Extract the [x, y] coordinate from the center of the cell holding the provided text.  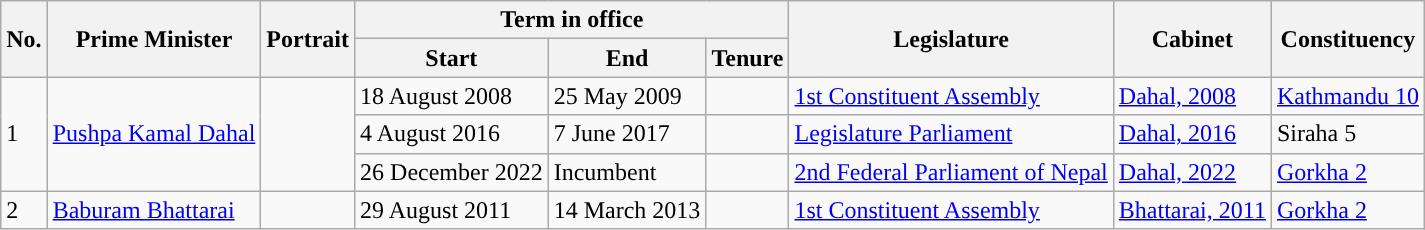
18 August 2008 [452, 96]
4 August 2016 [452, 134]
Legislature [951, 39]
Term in office [572, 20]
Constituency [1348, 39]
2 [24, 210]
Dahal, 2008 [1192, 96]
Siraha 5 [1348, 134]
1 [24, 134]
Baburam Bhattarai [154, 210]
7 June 2017 [627, 134]
Pushpa Kamal Dahal [154, 134]
Tenure [748, 58]
29 August 2011 [452, 210]
Kathmandu 10 [1348, 96]
25 May 2009 [627, 96]
Dahal, 2022 [1192, 172]
14 March 2013 [627, 210]
Incumbent [627, 172]
Dahal, 2016 [1192, 134]
2nd Federal Parliament of Nepal [951, 172]
Start [452, 58]
Bhattarai, 2011 [1192, 210]
Legislature Parliament [951, 134]
26 December 2022 [452, 172]
No. [24, 39]
End [627, 58]
Prime Minister [154, 39]
Portrait [308, 39]
Cabinet [1192, 39]
